Detect which cell encompasses the target text, then output its (X, Y) center coordinate. 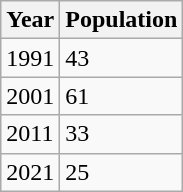
25 (122, 172)
Year (30, 20)
2021 (30, 172)
2001 (30, 96)
43 (122, 58)
1991 (30, 58)
61 (122, 96)
33 (122, 134)
2011 (30, 134)
Population (122, 20)
